Provide the [x, y] coordinate of the cell's center where the given text is located.  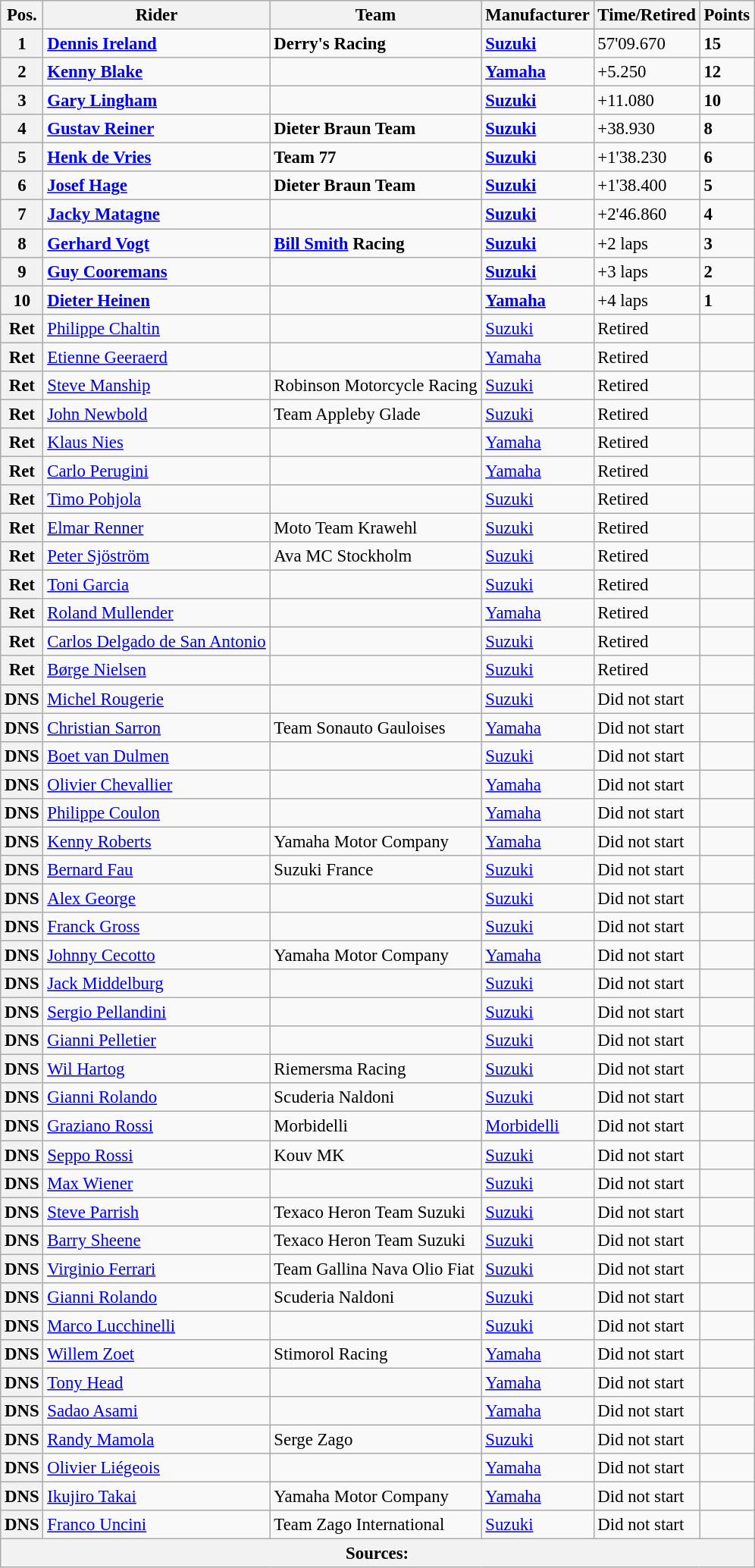
Boet van Dulmen [156, 756]
Peter Sjöström [156, 556]
+2'46.860 [647, 214]
Dennis Ireland [156, 44]
Philippe Coulon [156, 813]
Tony Head [156, 1382]
Carlos Delgado de San Antonio [156, 642]
Ava MC Stockholm [376, 556]
Barry Sheene [156, 1240]
Riemersma Racing [376, 1069]
Jacky Matagne [156, 214]
Suzuki France [376, 870]
Philippe Chaltin [156, 328]
+1'38.230 [647, 158]
+11.080 [647, 101]
Points [726, 15]
+2 laps [647, 243]
Dieter Heinen [156, 300]
Graziano Rossi [156, 1126]
Willem Zoet [156, 1354]
Team [376, 15]
Steve Parrish [156, 1212]
Christian Sarron [156, 728]
Kouv MK [376, 1155]
+38.930 [647, 129]
Seppo Rossi [156, 1155]
Marco Lucchinelli [156, 1325]
Johnny Cecotto [156, 956]
+5.250 [647, 72]
Etienne Geeraerd [156, 357]
Carlo Perugini [156, 471]
+3 laps [647, 271]
Derry's Racing [376, 44]
Steve Manship [156, 386]
Pos. [22, 15]
Team Gallina Nava Olio Fiat [376, 1269]
Max Wiener [156, 1183]
9 [22, 271]
Randy Mamola [156, 1440]
Team Appleby Glade [376, 414]
Timo Pohjola [156, 499]
Gary Lingham [156, 101]
Sadao Asami [156, 1411]
57'09.670 [647, 44]
Team Sonauto Gauloises [376, 728]
Team Zago International [376, 1525]
Franco Uncini [156, 1525]
Gustav Reiner [156, 129]
Franck Gross [156, 927]
Henk de Vries [156, 158]
Roland Mullender [156, 613]
15 [726, 44]
Serge Zago [376, 1440]
12 [726, 72]
Toni Garcia [156, 585]
Time/Retired [647, 15]
Stimorol Racing [376, 1354]
Gerhard Vogt [156, 243]
Alex George [156, 898]
Ikujiro Takai [156, 1497]
Wil Hartog [156, 1069]
Michel Rougerie [156, 699]
Klaus Nies [156, 443]
Manufacturer [537, 15]
Robinson Motorcycle Racing [376, 386]
Team 77 [376, 158]
+4 laps [647, 300]
Jack Middelburg [156, 984]
Moto Team Krawehl [376, 528]
Virginio Ferrari [156, 1269]
+1'38.400 [647, 186]
Sergio Pellandini [156, 1012]
Olivier Chevallier [156, 784]
Elmar Renner [156, 528]
Kenny Blake [156, 72]
Gianni Pelletier [156, 1041]
Børge Nielsen [156, 671]
7 [22, 214]
Rider [156, 15]
Bernard Fau [156, 870]
Bill Smith Racing [376, 243]
Kenny Roberts [156, 841]
John Newbold [156, 414]
Guy Cooremans [156, 271]
Josef Hage [156, 186]
Sources: [377, 1554]
Olivier Liégeois [156, 1468]
